Extract the (X, Y) coordinate from the center of the cell holding the provided text.  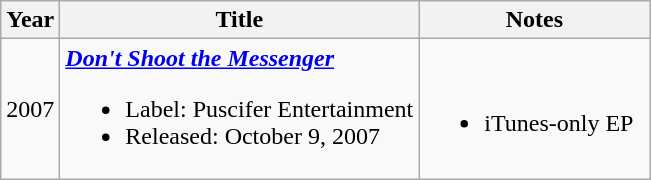
Year (30, 20)
Don't Shoot the MessengerLabel: Puscifer EntertainmentReleased: October 9, 2007 (240, 109)
Notes (534, 20)
2007 (30, 109)
iTunes-only EP (534, 109)
Title (240, 20)
